Determine the (x, y) coordinate at the center of the cell enclosing the given text.  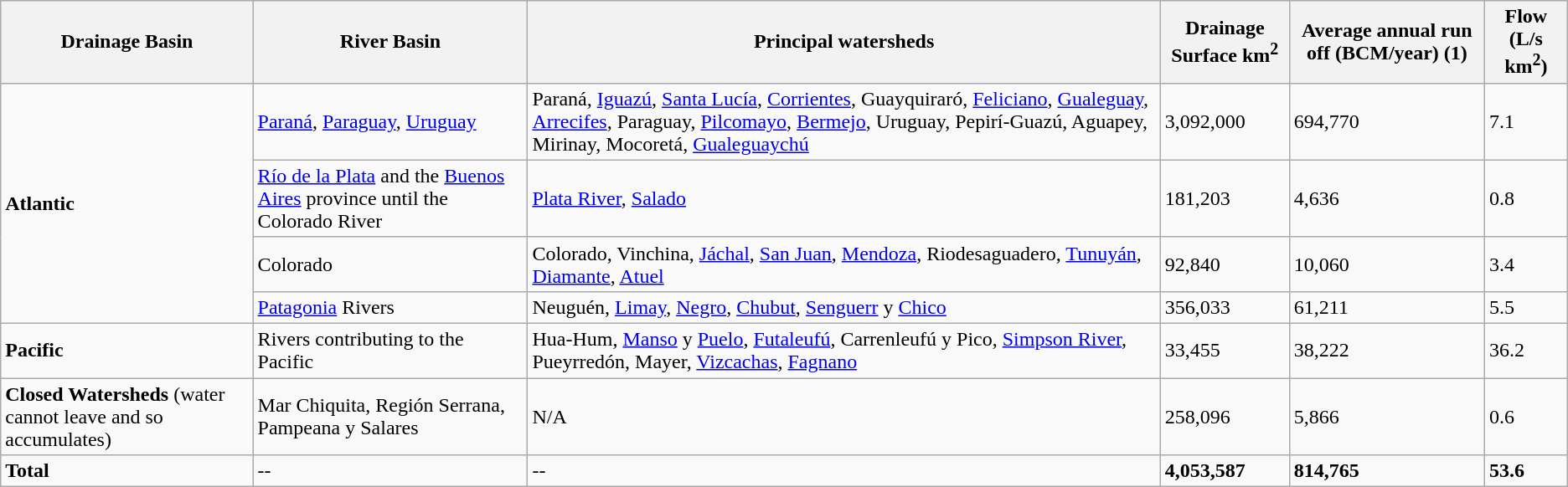
61,211 (1387, 307)
Hua-Hum, Manso y Puelo, Futaleufú, Carrenleufú y Pico, Simpson River, Pueyrredón, Mayer, Vizcachas, Fagnano (844, 351)
38,222 (1387, 351)
4,053,587 (1225, 471)
Principal watersheds (844, 42)
River Basin (390, 42)
356,033 (1225, 307)
53.6 (1526, 471)
258,096 (1225, 417)
Río de la Plata and the Buenos Aires province until the Colorado River (390, 198)
3,092,000 (1225, 121)
Patagonia Rivers (390, 307)
5,866 (1387, 417)
92,840 (1225, 264)
0.6 (1526, 417)
36.2 (1526, 351)
Pacific (127, 351)
3.4 (1526, 264)
Average annual run off (BCM/year) (1) (1387, 42)
Mar Chiquita, Región Serrana, Pampeana y Salares (390, 417)
Flow (L/s km2) (1526, 42)
4,636 (1387, 198)
7.1 (1526, 121)
Colorado (390, 264)
Total (127, 471)
Paraná, Paraguay, Uruguay (390, 121)
33,455 (1225, 351)
5.5 (1526, 307)
694,770 (1387, 121)
10,060 (1387, 264)
Plata River, Salado (844, 198)
Neuguén, Limay, Negro, Chubut, Senguerr y Chico (844, 307)
N/A (844, 417)
0.8 (1526, 198)
181,203 (1225, 198)
Atlantic (127, 202)
Closed Watersheds (water cannot leave and so accumulates) (127, 417)
Rivers contributing to the Pacific (390, 351)
814,765 (1387, 471)
Drainage Surface km2 (1225, 42)
Colorado, Vinchina, Jáchal, San Juan, Mendoza, Riodesaguadero, Tunuyán, Diamante, Atuel (844, 264)
Drainage Basin (127, 42)
